Locate the cell with the specified text and output its (X, Y) center coordinate. 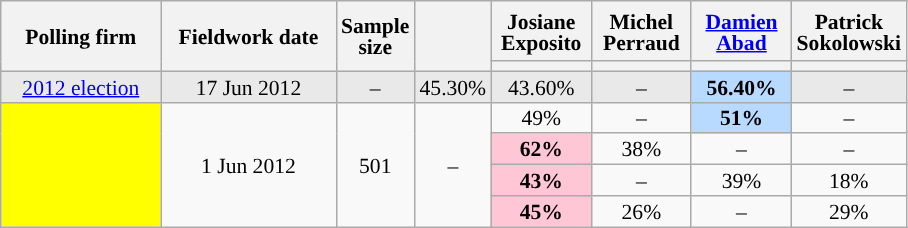
45.30% (452, 86)
2012 election (81, 86)
Polling firm (81, 36)
Michel Perraud (641, 31)
45% (541, 212)
43% (541, 180)
Patrick Sokolowski (850, 31)
38% (641, 150)
26% (641, 212)
1 Jun 2012 (248, 164)
Josiane Exposito (541, 31)
51% (741, 118)
29% (850, 212)
Samplesize (375, 36)
Fieldwork date (248, 36)
501 (375, 164)
17 Jun 2012 (248, 86)
49% (541, 118)
56.40% (741, 86)
43.60% (541, 86)
62% (541, 150)
Damien Abad (741, 31)
39% (741, 180)
18% (850, 180)
